Capture the cell that displays the provided text and extract its [X, Y] central coordinate. 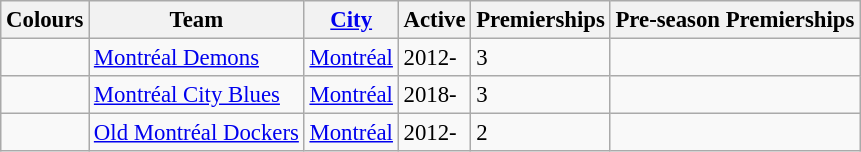
Premierships [540, 20]
Old Montréal Dockers [197, 133]
Team [197, 20]
Montréal City Blues [197, 95]
City [351, 20]
2 [540, 133]
Active [434, 20]
Colours [45, 20]
Montréal Demons [197, 58]
Pre-season Premierships [735, 20]
2018- [434, 95]
